Detect which cell encompasses the target text, then output its [X, Y] center coordinate. 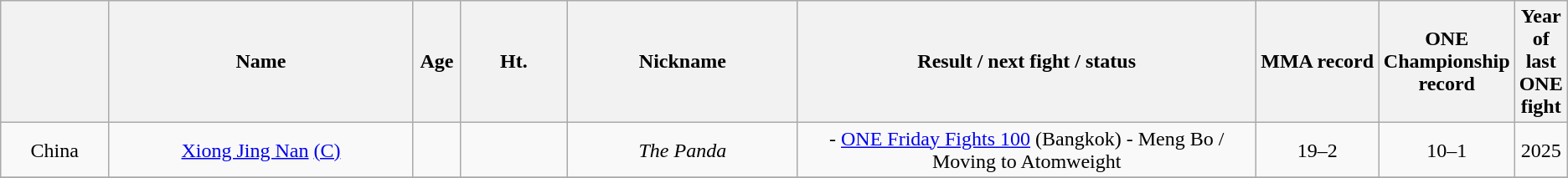
China [55, 150]
Ht. [513, 62]
Result / next fight / status [1027, 62]
Xiong Jing Nan (C) [261, 150]
MMA record [1317, 62]
Name [261, 62]
Nickname [682, 62]
- ONE Friday Fights 100 (Bangkok) - Meng Bo / Moving to Atomweight [1027, 150]
ONE Championship record [1447, 62]
10–1 [1447, 150]
The Panda [682, 150]
Year of last ONE fight [1541, 62]
Age [436, 62]
19–2 [1317, 150]
2025 [1541, 150]
